Identify which cell holds the provided text, then report its (X, Y) central coordinate. 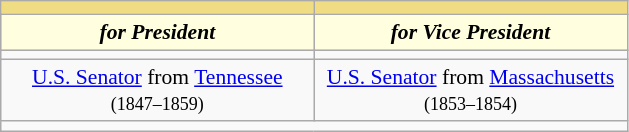
U.S. Senator from Massachusetts(1853–1854) (470, 90)
for President (158, 32)
for Vice President (470, 32)
U.S. Senator from Tennessee(1847–1859) (158, 90)
